Scan for the cell matching the given text and deliver its [X, Y] coordinate at center. 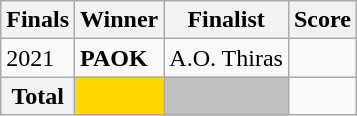
PAOK [120, 58]
Finalist [226, 20]
Finals [38, 20]
Score [322, 20]
Winner [120, 20]
2021 [38, 58]
A.O. Thiras [226, 58]
Total [38, 96]
